Extract the [x, y] coordinate from the center of the cell holding the provided text.  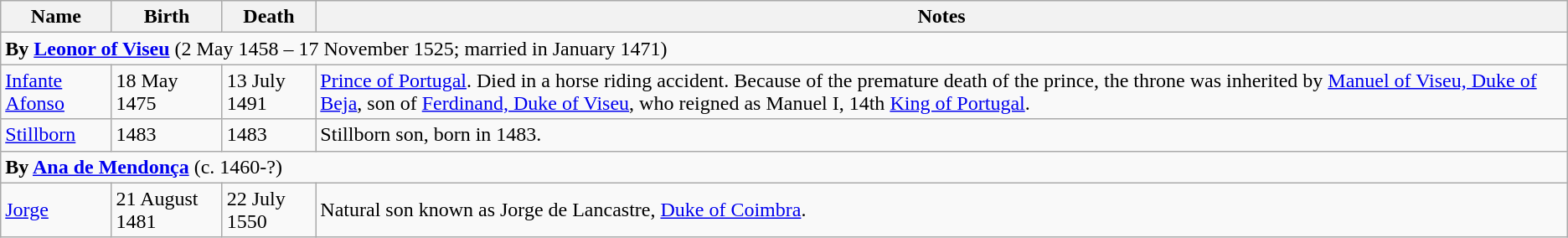
22 July 1550 [269, 210]
By Ana de Mendonça (c. 1460-?) [784, 167]
Jorge [56, 210]
Stillborn son, born in 1483. [941, 135]
Stillborn [56, 135]
Name [56, 17]
18 May 1475 [167, 92]
Infante Afonso [56, 92]
21 August 1481 [167, 210]
Natural son known as Jorge de Lancastre, Duke of Coimbra. [941, 210]
Birth [167, 17]
Death [269, 17]
Notes [941, 17]
By Leonor of Viseu (2 May 1458 – 17 November 1525; married in January 1471) [784, 49]
13 July 1491 [269, 92]
